Return the (x, y) coordinate for the center point of the cell that contains the specified text.  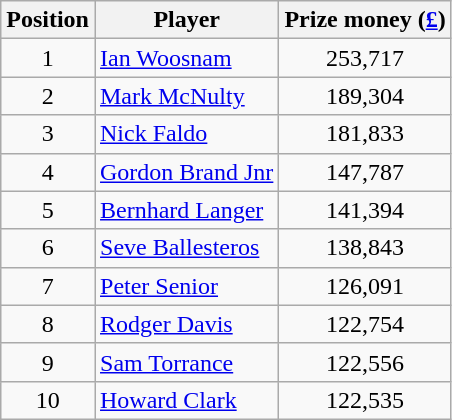
10 (48, 400)
2 (48, 96)
Gordon Brand Jnr (186, 172)
122,556 (365, 362)
Player (186, 20)
Seve Ballesteros (186, 248)
Ian Woosnam (186, 58)
Mark McNulty (186, 96)
126,091 (365, 286)
4 (48, 172)
9 (48, 362)
Prize money (£) (365, 20)
141,394 (365, 210)
Rodger Davis (186, 324)
3 (48, 134)
Bernhard Langer (186, 210)
Nick Faldo (186, 134)
253,717 (365, 58)
8 (48, 324)
Peter Senior (186, 286)
1 (48, 58)
7 (48, 286)
138,843 (365, 248)
122,754 (365, 324)
147,787 (365, 172)
6 (48, 248)
189,304 (365, 96)
181,833 (365, 134)
Howard Clark (186, 400)
5 (48, 210)
Sam Torrance (186, 362)
122,535 (365, 400)
Position (48, 20)
